Identify which cell holds the provided text, then report its (x, y) central coordinate. 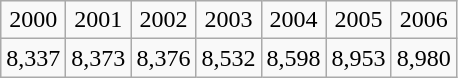
8,373 (98, 58)
2005 (358, 20)
8,532 (228, 58)
8,598 (294, 58)
2001 (98, 20)
8,980 (424, 58)
2000 (34, 20)
8,337 (34, 58)
2002 (164, 20)
2003 (228, 20)
8,953 (358, 58)
2006 (424, 20)
2004 (294, 20)
8,376 (164, 58)
